Extract the [X, Y] coordinate from the center of the cell holding the provided text.  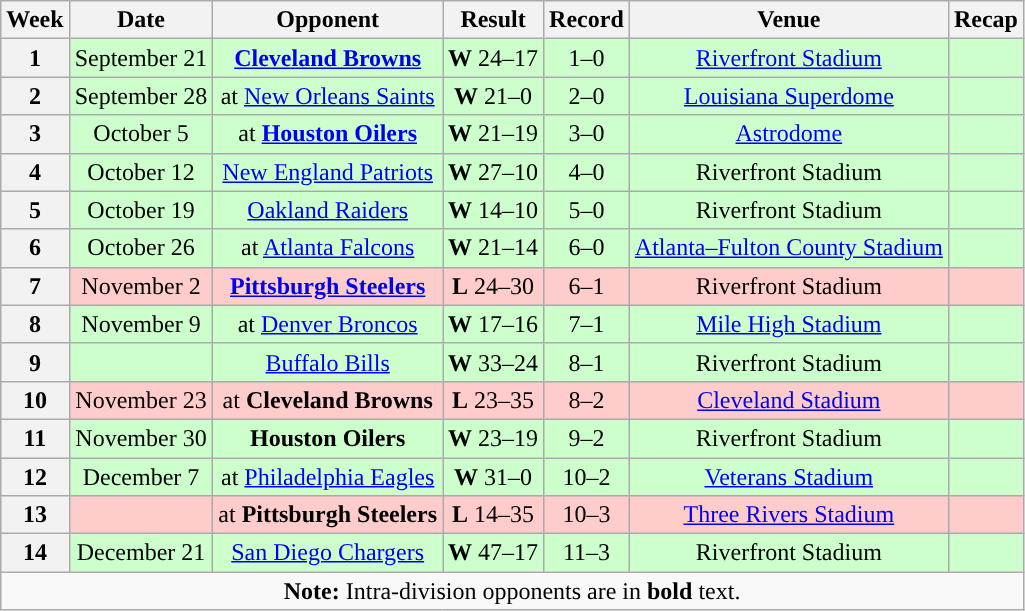
2 [35, 96]
W 47–17 [494, 553]
8–1 [587, 362]
8 [35, 324]
November 2 [141, 286]
10 [35, 400]
Venue [788, 20]
at Philadelphia Eagles [328, 477]
December 7 [141, 477]
Oakland Raiders [328, 210]
W 24–17 [494, 58]
W 31–0 [494, 477]
3 [35, 134]
1–0 [587, 58]
Week [35, 20]
7 [35, 286]
Mile High Stadium [788, 324]
3–0 [587, 134]
November 9 [141, 324]
Recap [986, 20]
Opponent [328, 20]
October 19 [141, 210]
December 21 [141, 553]
11–3 [587, 553]
Louisiana Superdome [788, 96]
Cleveland Stadium [788, 400]
W 21–14 [494, 248]
7–1 [587, 324]
W 33–24 [494, 362]
L 23–35 [494, 400]
L 24–30 [494, 286]
October 5 [141, 134]
October 12 [141, 172]
10–2 [587, 477]
Date [141, 20]
L 14–35 [494, 515]
2–0 [587, 96]
13 [35, 515]
Three Rivers Stadium [788, 515]
Houston Oilers [328, 438]
14 [35, 553]
6 [35, 248]
5–0 [587, 210]
4–0 [587, 172]
6–1 [587, 286]
Atlanta–Fulton County Stadium [788, 248]
W 27–10 [494, 172]
6–0 [587, 248]
W 21–19 [494, 134]
Record [587, 20]
San Diego Chargers [328, 553]
September 21 [141, 58]
9–2 [587, 438]
Buffalo Bills [328, 362]
11 [35, 438]
Note: Intra-division opponents are in bold text. [512, 591]
November 23 [141, 400]
8–2 [587, 400]
12 [35, 477]
Astrodome [788, 134]
9 [35, 362]
at Houston Oilers [328, 134]
at Cleveland Browns [328, 400]
at Denver Broncos [328, 324]
W 14–10 [494, 210]
Cleveland Browns [328, 58]
10–3 [587, 515]
September 28 [141, 96]
W 17–16 [494, 324]
October 26 [141, 248]
5 [35, 210]
Result [494, 20]
New England Patriots [328, 172]
W 23–19 [494, 438]
November 30 [141, 438]
Veterans Stadium [788, 477]
W 21–0 [494, 96]
at Pittsburgh Steelers [328, 515]
1 [35, 58]
Pittsburgh Steelers [328, 286]
at Atlanta Falcons [328, 248]
at New Orleans Saints [328, 96]
4 [35, 172]
